Provide the [X, Y] coordinate of the cell's center where the given text is located.  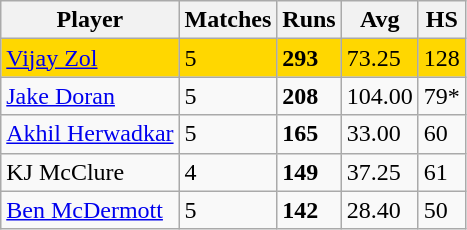
4 [228, 172]
Avg [380, 20]
73.25 [380, 58]
28.40 [380, 210]
Vijay Zol [90, 58]
Player [90, 20]
61 [442, 172]
128 [442, 58]
33.00 [380, 134]
165 [309, 134]
Ben McDermott [90, 210]
Jake Doran [90, 96]
149 [309, 172]
60 [442, 134]
79* [442, 96]
37.25 [380, 172]
293 [309, 58]
Akhil Herwadkar [90, 134]
142 [309, 210]
Runs [309, 20]
HS [442, 20]
Matches [228, 20]
50 [442, 210]
104.00 [380, 96]
KJ McClure [90, 172]
208 [309, 96]
